Return the [X, Y] coordinate for the center point of the cell that contains the specified text.  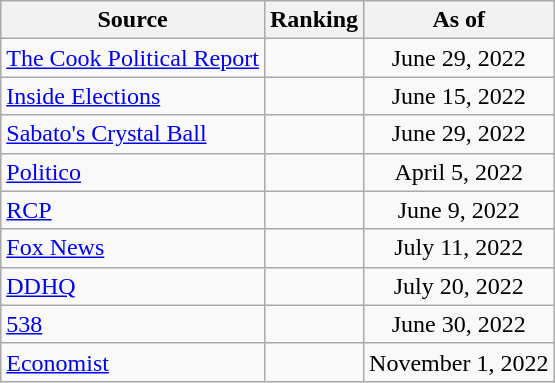
November 1, 2022 [459, 362]
Politico [133, 172]
July 11, 2022 [459, 248]
Inside Elections [133, 96]
Fox News [133, 248]
July 20, 2022 [459, 286]
June 15, 2022 [459, 96]
April 5, 2022 [459, 172]
Economist [133, 362]
Source [133, 20]
June 30, 2022 [459, 324]
June 9, 2022 [459, 210]
Ranking [314, 20]
RCP [133, 210]
DDHQ [133, 286]
As of [459, 20]
538 [133, 324]
Sabato's Crystal Ball [133, 134]
The Cook Political Report [133, 58]
